Capture the cell that displays the provided text and extract its [X, Y] central coordinate. 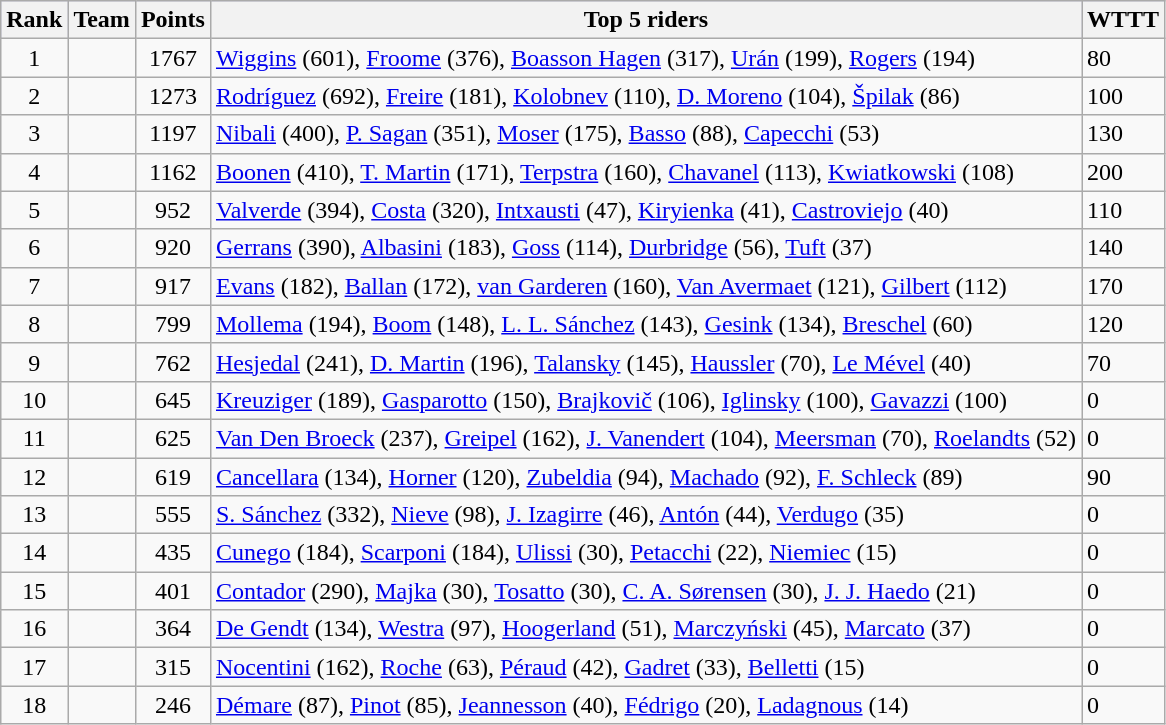
1197 [172, 134]
Top 5 riders [646, 20]
952 [172, 210]
435 [172, 553]
15 [34, 591]
14 [34, 553]
Nocentini (162), Roche (63), Péraud (42), Gadret (33), Belletti (15) [646, 667]
6 [34, 248]
625 [172, 438]
WTTT [1124, 20]
140 [1124, 248]
Points [172, 20]
70 [1124, 362]
100 [1124, 96]
1273 [172, 96]
10 [34, 400]
8 [34, 324]
130 [1124, 134]
Contador (290), Majka (30), Tosatto (30), C. A. Sørensen (30), J. J. Haedo (21) [646, 591]
Team [102, 20]
1162 [172, 172]
17 [34, 667]
90 [1124, 477]
2 [34, 96]
De Gendt (134), Westra (97), Hoogerland (51), Marczyński (45), Marcato (37) [646, 629]
12 [34, 477]
S. Sánchez (332), Nieve (98), J. Izagirre (46), Antón (44), Verdugo (35) [646, 515]
11 [34, 438]
920 [172, 248]
Hesjedal (241), D. Martin (196), Talansky (145), Haussler (70), Le Mével (40) [646, 362]
555 [172, 515]
401 [172, 591]
799 [172, 324]
Evans (182), Ballan (172), van Garderen (160), Van Avermaet (121), Gilbert (112) [646, 286]
Boonen (410), T. Martin (171), Terpstra (160), Chavanel (113), Kwiatkowski (108) [646, 172]
3 [34, 134]
200 [1124, 172]
16 [34, 629]
4 [34, 172]
13 [34, 515]
9 [34, 362]
170 [1124, 286]
110 [1124, 210]
762 [172, 362]
Wiggins (601), Froome (376), Boasson Hagen (317), Urán (199), Rogers (194) [646, 58]
18 [34, 705]
80 [1124, 58]
Valverde (394), Costa (320), Intxausti (47), Kiryienka (41), Castroviejo (40) [646, 210]
917 [172, 286]
Cancellara (134), Horner (120), Zubeldia (94), Machado (92), F. Schleck (89) [646, 477]
315 [172, 667]
Démare (87), Pinot (85), Jeannesson (40), Fédrigo (20), Ladagnous (14) [646, 705]
5 [34, 210]
619 [172, 477]
645 [172, 400]
Van Den Broeck (237), Greipel (162), J. Vanendert (104), Meersman (70), Roelandts (52) [646, 438]
Nibali (400), P. Sagan (351), Moser (175), Basso (88), Capecchi (53) [646, 134]
Kreuziger (189), Gasparotto (150), Brajkovič (106), Iglinsky (100), Gavazzi (100) [646, 400]
120 [1124, 324]
246 [172, 705]
Rodríguez (692), Freire (181), Kolobnev (110), D. Moreno (104), Špilak (86) [646, 96]
Mollema (194), Boom (148), L. L. Sánchez (143), Gesink (134), Breschel (60) [646, 324]
7 [34, 286]
Gerrans (390), Albasini (183), Goss (114), Durbridge (56), Tuft (37) [646, 248]
1 [34, 58]
1767 [172, 58]
364 [172, 629]
Rank [34, 20]
Cunego (184), Scarponi (184), Ulissi (30), Petacchi (22), Niemiec (15) [646, 553]
